Pinpoint the cell where the given text exists, returning its (x, y) midpoint coordinate. 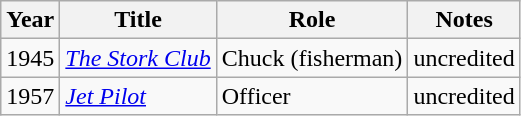
Title (138, 20)
Chuck (fisherman) (312, 58)
1945 (30, 58)
Year (30, 20)
Role (312, 20)
The Stork Club (138, 58)
Jet Pilot (138, 96)
1957 (30, 96)
Notes (464, 20)
Officer (312, 96)
